Output the (x, y) coordinate of the center of the cell containing the given text.  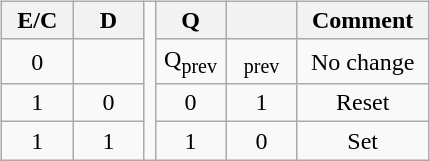
E/C (38, 20)
No change (362, 61)
D (108, 20)
prev (262, 61)
Reset (362, 103)
Comment (362, 20)
Set (362, 141)
Q (190, 20)
Qprev (190, 61)
